For the text-containing cell, return its midpoint in (X, Y) coordinate format. 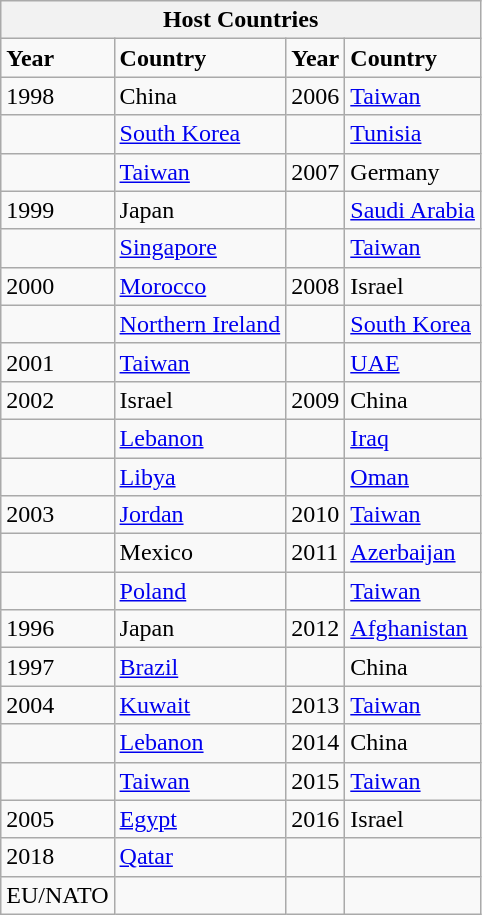
2004 (58, 705)
2015 (316, 781)
Poland (200, 591)
2008 (316, 286)
Oman (413, 477)
Morocco (200, 286)
Northern Ireland (200, 324)
Libya (200, 477)
Mexico (200, 553)
Kuwait (200, 705)
1997 (58, 667)
2003 (58, 515)
Singapore (200, 248)
2000 (58, 286)
2018 (58, 857)
2013 (316, 705)
2005 (58, 819)
Saudi Arabia (413, 210)
Tunisia (413, 134)
2011 (316, 553)
2012 (316, 629)
2006 (316, 96)
Qatar (200, 857)
Egypt (200, 819)
2016 (316, 819)
1999 (58, 210)
1996 (58, 629)
2002 (58, 400)
Host Countries (241, 20)
Jordan (200, 515)
Afghanistan (413, 629)
2014 (316, 743)
Brazil (200, 667)
2009 (316, 400)
Azerbaijan (413, 553)
UAE (413, 362)
EU/NATO (58, 895)
2001 (58, 362)
2007 (316, 172)
Iraq (413, 438)
2010 (316, 515)
Germany (413, 172)
1998 (58, 96)
